For the text-containing cell, return its midpoint in [X, Y] coordinate format. 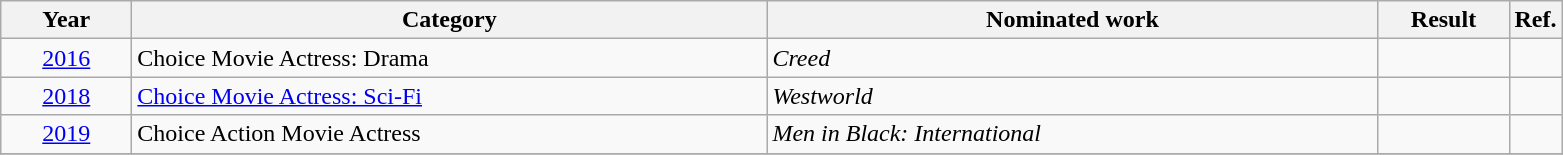
2019 [66, 134]
Men in Black: International [1072, 134]
Ref. [1536, 20]
Creed [1072, 58]
Year [66, 20]
Category [450, 20]
Nominated work [1072, 20]
Choice Action Movie Actress [450, 134]
2016 [66, 58]
Choice Movie Actress: Sci-Fi [450, 96]
Choice Movie Actress: Drama [450, 58]
Westworld [1072, 96]
2018 [66, 96]
Result [1444, 20]
